For the text-containing cell, return its midpoint in (x, y) coordinate format. 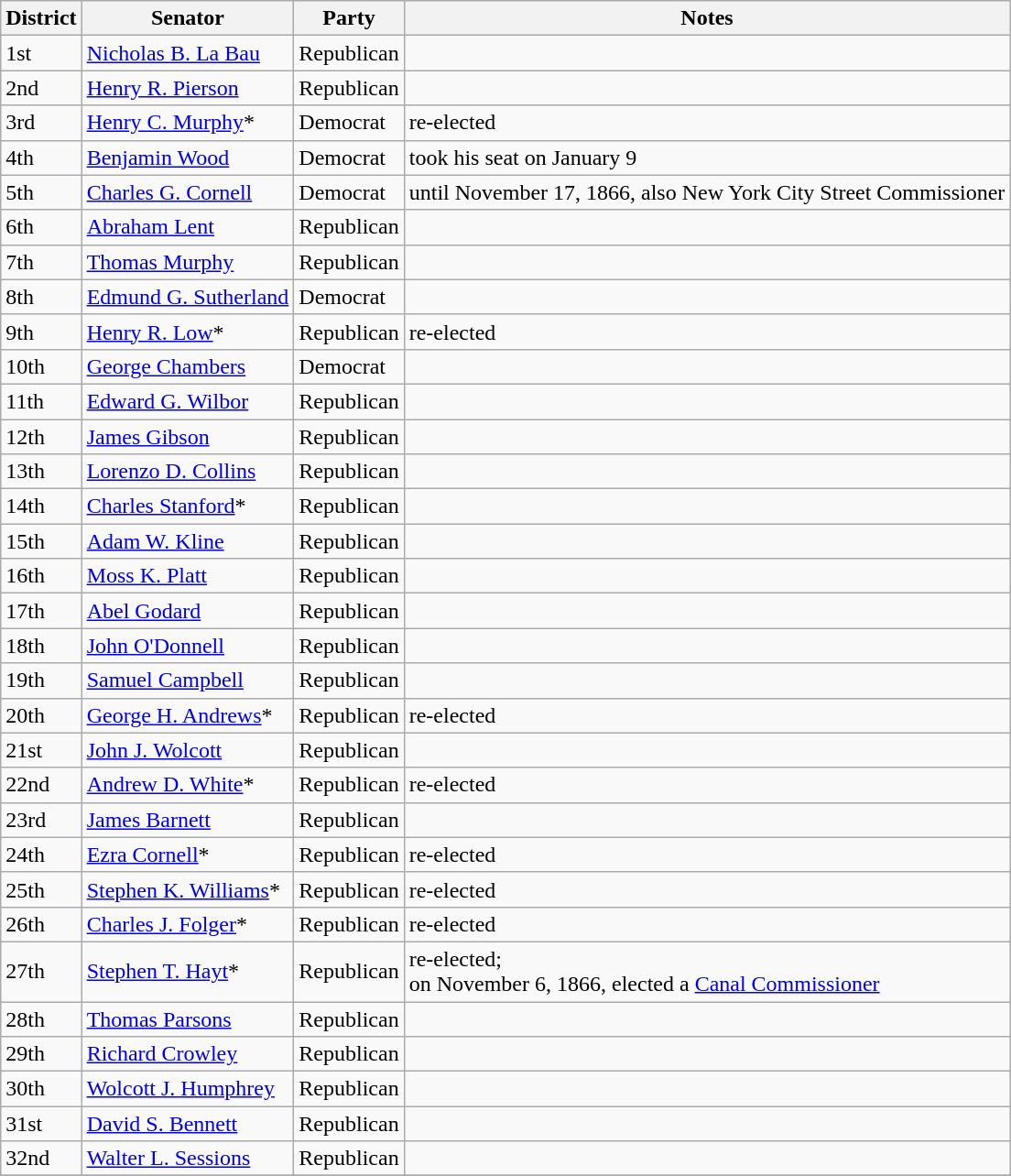
Henry R. Low* (188, 332)
17th (41, 611)
took his seat on January 9 (707, 158)
Andrew D. White* (188, 785)
13th (41, 472)
18th (41, 646)
Notes (707, 18)
Stephen T. Hayt* (188, 971)
Lorenzo D. Collins (188, 472)
David S. Bennett (188, 1124)
5th (41, 192)
Thomas Parsons (188, 1019)
Charles J. Folger* (188, 924)
10th (41, 366)
until November 17, 1866, also New York City Street Commissioner (707, 192)
3rd (41, 123)
30th (41, 1089)
James Gibson (188, 437)
1st (41, 53)
Party (349, 18)
Abraham Lent (188, 227)
Walter L. Sessions (188, 1159)
Samuel Campbell (188, 681)
Stephen K. Williams* (188, 889)
16th (41, 576)
6th (41, 227)
27th (41, 971)
24th (41, 855)
Henry C. Murphy* (188, 123)
Thomas Murphy (188, 262)
31st (41, 1124)
12th (41, 437)
James Barnett (188, 820)
8th (41, 297)
4th (41, 158)
District (41, 18)
Charles G. Cornell (188, 192)
Richard Crowley (188, 1054)
Wolcott J. Humphrey (188, 1089)
George Chambers (188, 366)
28th (41, 1019)
Adam W. Kline (188, 541)
Edmund G. Sutherland (188, 297)
14th (41, 506)
7th (41, 262)
15th (41, 541)
Benjamin Wood (188, 158)
19th (41, 681)
Senator (188, 18)
Edward G. Wilbor (188, 401)
20th (41, 715)
Moss K. Platt (188, 576)
Abel Godard (188, 611)
George H. Andrews* (188, 715)
9th (41, 332)
John O'Donnell (188, 646)
re-elected; on November 6, 1866, elected a Canal Commissioner (707, 971)
Henry R. Pierson (188, 88)
Charles Stanford* (188, 506)
25th (41, 889)
Nicholas B. La Bau (188, 53)
29th (41, 1054)
22nd (41, 785)
2nd (41, 88)
23rd (41, 820)
26th (41, 924)
32nd (41, 1159)
Ezra Cornell* (188, 855)
John J. Wolcott (188, 750)
21st (41, 750)
11th (41, 401)
